From the cell containing the given text, extract its center point as (x, y) coordinate. 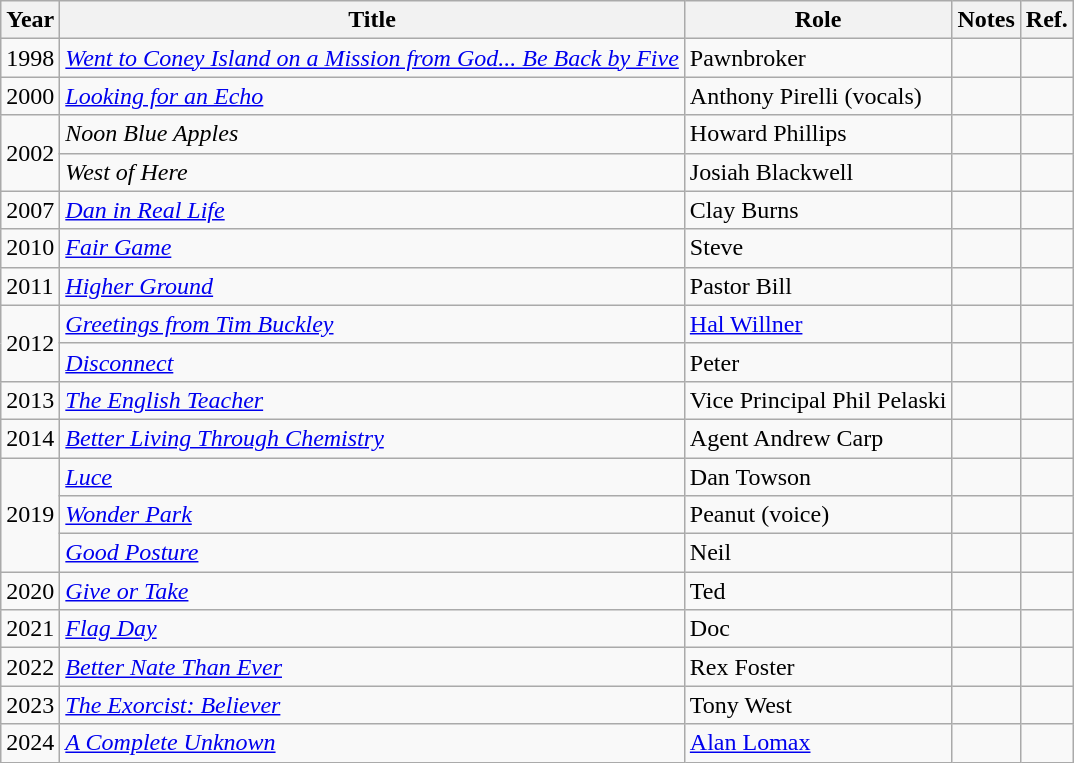
2010 (30, 248)
Wonder Park (372, 515)
West of Here (372, 172)
Title (372, 20)
Rex Foster (818, 667)
Notes (986, 20)
Flag Day (372, 629)
Noon Blue Apples (372, 134)
A Complete Unknown (372, 743)
2014 (30, 438)
Greetings from Tim Buckley (372, 324)
Howard Phillips (818, 134)
Dan in Real Life (372, 210)
Vice Principal Phil Pelaski (818, 400)
2000 (30, 96)
2012 (30, 343)
Disconnect (372, 362)
2002 (30, 153)
Fair Game (372, 248)
Better Living Through Chemistry (372, 438)
Neil (818, 553)
The English Teacher (372, 400)
Clay Burns (818, 210)
Ref. (1046, 20)
Alan Lomax (818, 743)
2013 (30, 400)
2024 (30, 743)
2007 (30, 210)
Dan Towson (818, 477)
Peter (818, 362)
Josiah Blackwell (818, 172)
Ted (818, 591)
Agent Andrew Carp (818, 438)
Pastor Bill (818, 286)
Peanut (voice) (818, 515)
Tony West (818, 705)
2011 (30, 286)
Doc (818, 629)
Luce (372, 477)
Hal Willner (818, 324)
Role (818, 20)
1998 (30, 58)
2021 (30, 629)
Pawnbroker (818, 58)
Steve (818, 248)
Good Posture (372, 553)
Anthony Pirelli (vocals) (818, 96)
2020 (30, 591)
Higher Ground (372, 286)
2023 (30, 705)
Went to Coney Island on a Mission from God... Be Back by Five (372, 58)
The Exorcist: Believer (372, 705)
2019 (30, 515)
2022 (30, 667)
Looking for an Echo (372, 96)
Better Nate Than Ever (372, 667)
Year (30, 20)
Give or Take (372, 591)
